Search for the cell housing the specified text and yield its [X, Y] center coordinate. 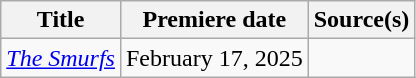
February 17, 2025 [214, 58]
Source(s) [362, 20]
The Smurfs [61, 58]
Premiere date [214, 20]
Title [61, 20]
